For the text-containing cell, return its midpoint in (X, Y) coordinate format. 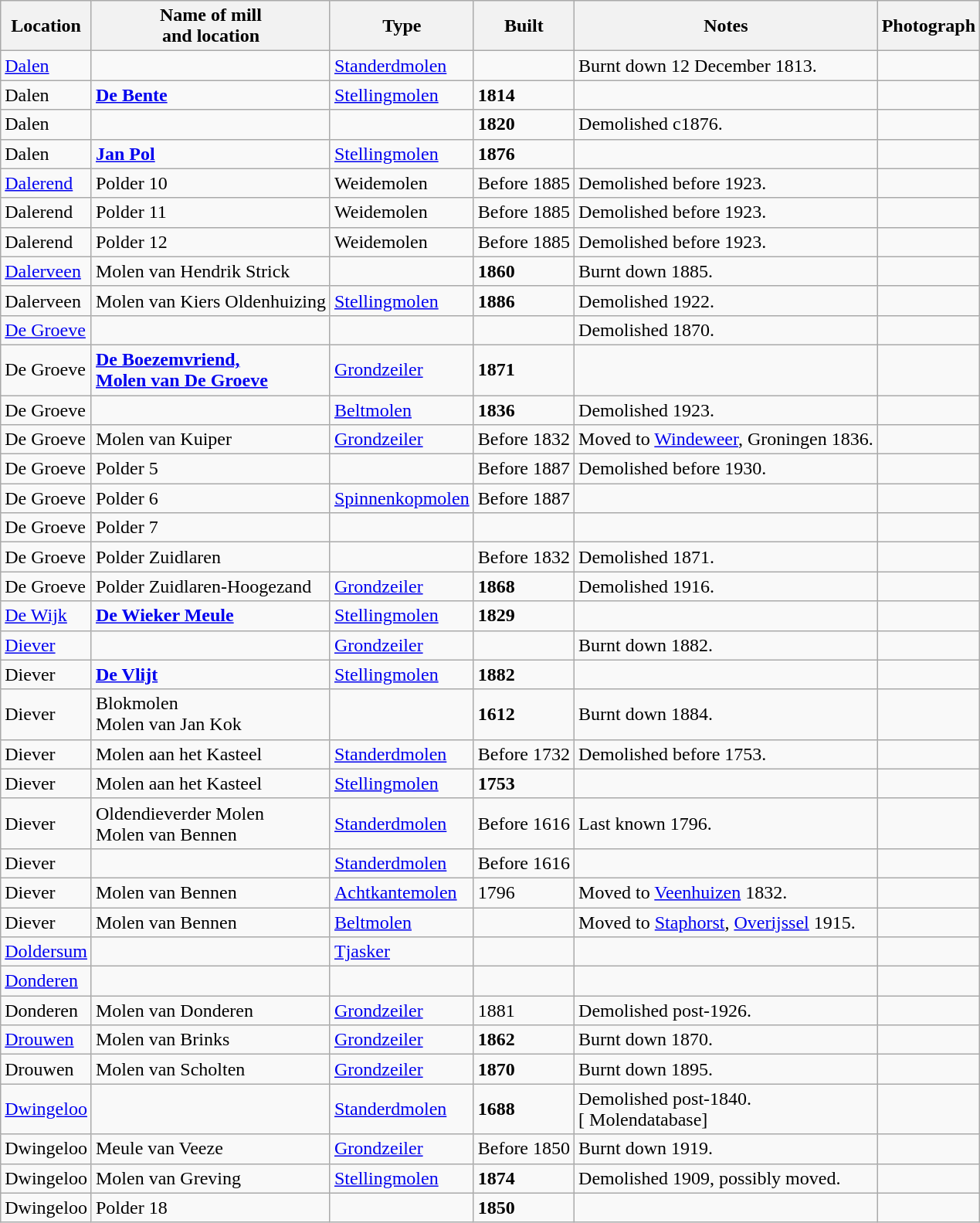
Name of milland location (210, 26)
Moved to Windeweer, Groningen 1836. (726, 440)
1796 (524, 892)
Demolished before 1930. (726, 469)
Demolished 1916. (726, 586)
Polder 5 (210, 469)
Polder 11 (210, 212)
Location (46, 26)
Doldersum (46, 952)
Moved to Veenhuizen 1832. (726, 892)
Demolished c1876. (726, 124)
De Boezemvriend,Molen van De Groeve (210, 369)
Molen van Scholten (210, 1069)
1881 (524, 1011)
Molen van Brinks (210, 1040)
1862 (524, 1040)
1829 (524, 616)
Polder 18 (210, 1208)
1874 (524, 1178)
Polder 7 (210, 528)
1850 (524, 1208)
Burnt down 1884. (726, 714)
Type (402, 26)
Polder 6 (210, 498)
BlokmolenMolen van Jan Kok (210, 714)
1820 (524, 124)
Burnt down 1882. (726, 645)
Molen van Hendrik Strick (210, 271)
1868 (524, 586)
Oldendieverder MolenMolen van Bennen (210, 824)
1886 (524, 301)
Tjasker (402, 952)
Molen van Donderen (210, 1011)
1814 (524, 95)
Demolished 1922. (726, 301)
1871 (524, 369)
Demolished 1909, possibly moved. (726, 1178)
Burnt down 12 December 1813. (726, 66)
1688 (524, 1109)
1612 (524, 714)
Demolished before 1753. (726, 754)
Demolished 1870. (726, 330)
1753 (524, 783)
Burnt down 1919. (726, 1149)
De Bente (210, 95)
Demolished post-1926. (726, 1011)
Burnt down 1870. (726, 1040)
Meule van Veeze (210, 1149)
Before 1850 (524, 1149)
Molen van Greving (210, 1178)
Before 1732 (524, 754)
Demolished 1871. (726, 557)
Polder 10 (210, 183)
Burnt down 1895. (726, 1069)
Achtkantemolen (402, 892)
Moved to Staphorst, Overijssel 1915. (726, 922)
De Wijk (46, 616)
Polder Zuidlaren (210, 557)
Photograph (928, 26)
Built (524, 26)
De Wieker Meule (210, 616)
1882 (524, 674)
Polder 12 (210, 242)
Polder Zuidlaren-Hoogezand (210, 586)
Spinnenkopmolen (402, 498)
Notes (726, 26)
Molen van Kiers Oldenhuizing (210, 301)
Jan Pol (210, 154)
1870 (524, 1069)
1876 (524, 154)
Last known 1796. (726, 824)
Demolished post-1840.[ Molendatabase] (726, 1109)
1860 (524, 271)
Demolished 1923. (726, 410)
1836 (524, 410)
Molen van Kuiper (210, 440)
Burnt down 1885. (726, 271)
De Vlijt (210, 674)
